For the text-containing cell, return its midpoint in (X, Y) coordinate format. 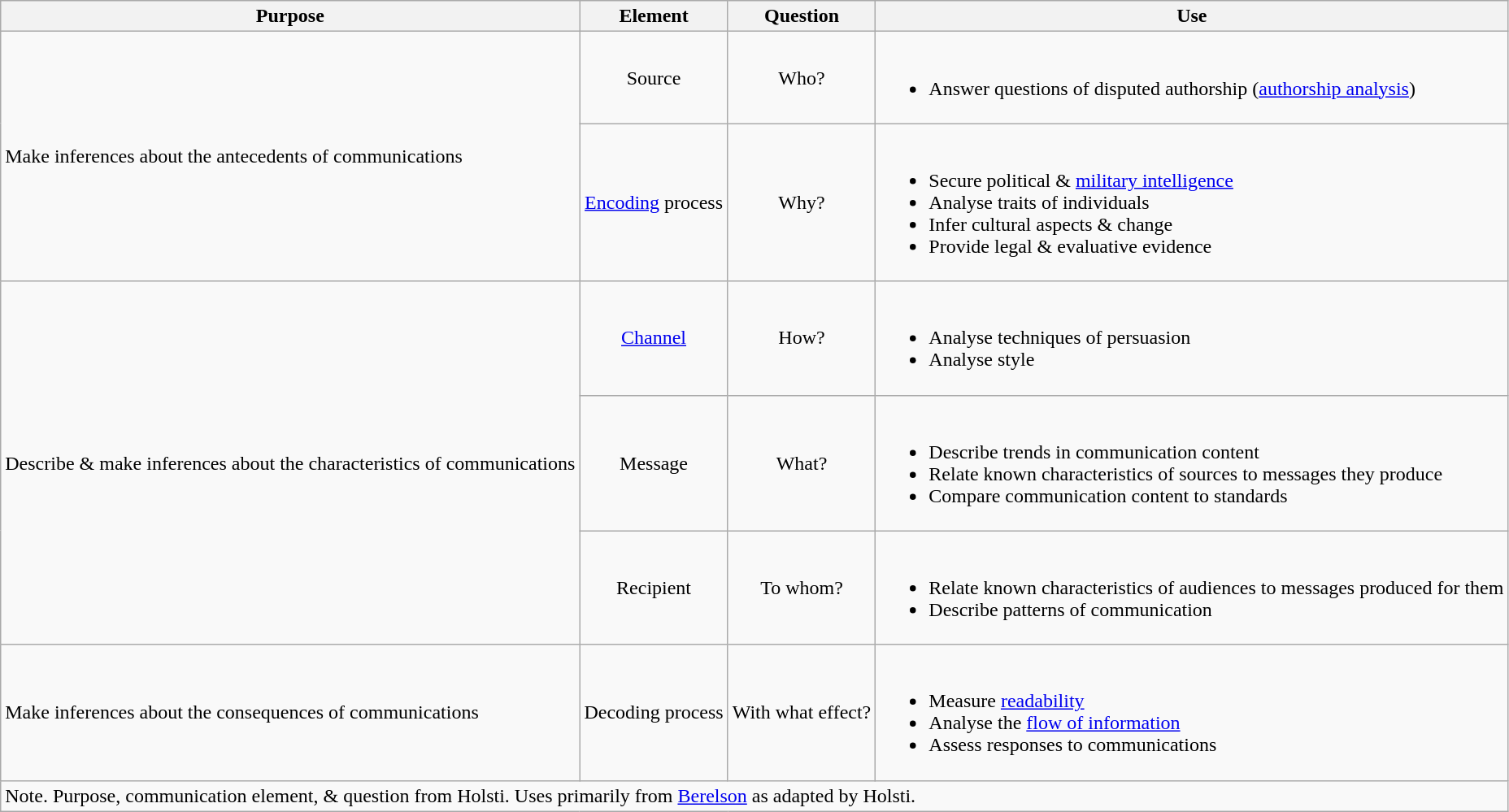
Who? (802, 78)
Relate known characteristics of audiences to messages produced for themDescribe patterns of communication (1192, 588)
With what effect? (802, 712)
Analyse techniques of persuasionAnalyse style (1192, 338)
To whom? (802, 588)
Describe trends in communication contentRelate known characteristics of sources to messages they produceCompare communication content to standards (1192, 463)
Make inferences about the antecedents of communications (290, 156)
Element (654, 16)
Why? (802, 202)
Decoding process (654, 712)
Question (802, 16)
Secure political & military intelligenceAnalyse traits of individualsInfer cultural aspects & changeProvide legal & evaluative evidence (1192, 202)
Note. Purpose, communication element, & question from Holsti. Uses primarily from Berelson as adapted by Holsti. (754, 796)
How? (802, 338)
Make inferences about the consequences of communications (290, 712)
Recipient (654, 588)
Answer questions of disputed authorship (authorship analysis) (1192, 78)
Use (1192, 16)
Describe & make inferences about the characteristics of communications (290, 463)
Purpose (290, 16)
Message (654, 463)
Channel (654, 338)
Encoding process (654, 202)
Measure readabilityAnalyse the flow of informationAssess responses to communications (1192, 712)
Source (654, 78)
What? (802, 463)
